Determine the [x, y] coordinate at the center of the cell enclosing the given text.  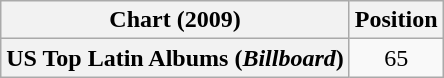
Position [396, 20]
Chart (2009) [176, 20]
65 [396, 58]
US Top Latin Albums (Billboard) [176, 58]
